Pinpoint the cell where the given text exists, returning its [X, Y] midpoint coordinate. 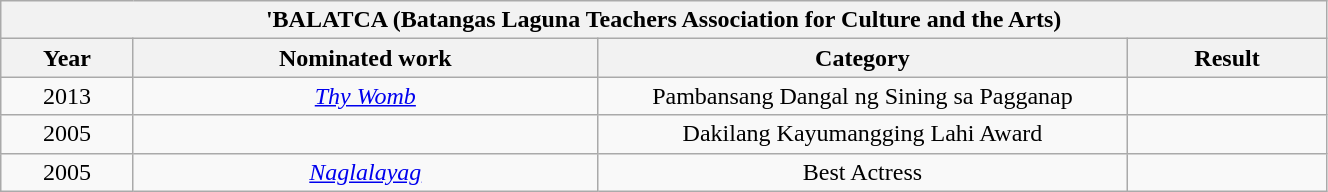
Year [68, 58]
2013 [68, 96]
Naglalayag [365, 172]
Result [1228, 58]
Nominated work [365, 58]
'BALATCA (Batangas Laguna Teachers Association for Culture and the Arts) [664, 20]
Category [862, 58]
Dakilang Kayumangging Lahi Award [862, 134]
Best Actress [862, 172]
Pambansang Dangal ng Sining sa Pagganap [862, 96]
Thy Womb [365, 96]
